Detect which cell encompasses the target text, then output its [x, y] center coordinate. 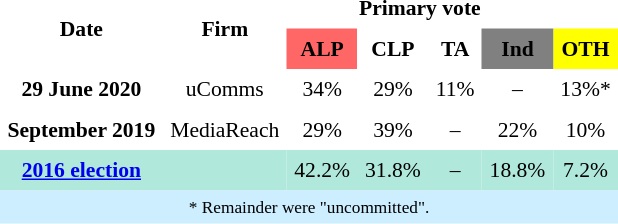
7.2% [586, 170]
TA [455, 48]
31.8% [394, 170]
2016 election [82, 170]
ALP [322, 48]
18.8% [518, 170]
11% [455, 89]
OTH [586, 48]
10% [586, 130]
* Remainder were "uncommitted". [309, 206]
39% [394, 130]
MediaReach [225, 130]
uComms [225, 89]
42.2% [322, 170]
29 June 2020 [82, 89]
September 2019 [82, 130]
CLP [394, 48]
Ind [518, 48]
34% [322, 89]
13%* [586, 89]
22% [518, 130]
